From the cell containing the given text, extract its center point as (x, y) coordinate. 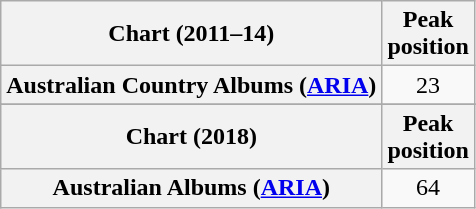
64 (428, 188)
Australian Country Albums (ARIA) (192, 85)
23 (428, 85)
Australian Albums (ARIA) (192, 188)
Chart (2018) (192, 136)
Chart (2011–14) (192, 34)
